Determine the [X, Y] coordinate at the center of the cell enclosing the given text.  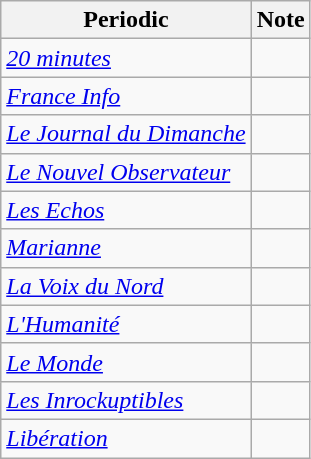
Libération [126, 438]
Le Journal du Dimanche [126, 134]
Le Monde [126, 362]
France Info [126, 96]
Les Inrockuptibles [126, 400]
L'Humanité [126, 324]
La Voix du Nord [126, 286]
Le Nouvel Observateur [126, 172]
Les Echos [126, 210]
20 minutes [126, 58]
Marianne [126, 248]
Periodic [126, 20]
Note [280, 20]
